Scan for the cell matching the given text and deliver its (x, y) coordinate at center. 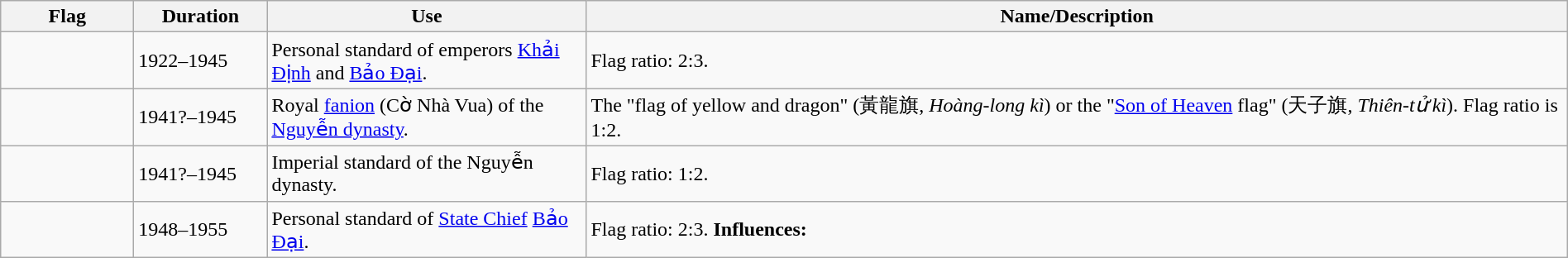
Flag ratio: 2:3. (1077, 60)
Use (427, 17)
Flag (68, 17)
Imperial standard of the Nguyễn dynasty. (427, 174)
Name/Description (1077, 17)
Flag ratio: 2:3. Influences: (1077, 229)
Duration (200, 17)
Flag ratio: 1:2. (1077, 174)
The "flag of yellow and dragon" (黃龍旗, Hoàng-long kì) or the "Son of Heaven flag" (天子旗, Thiên-tử kì). Flag ratio is 1:2. (1077, 117)
Personal standard of State Chief Bảo Đại. (427, 229)
1948–1955 (200, 229)
Royal fanion (Cờ Nhà Vua) of the Nguyễn dynasty. (427, 117)
Personal standard of emperors Khải Định and Bảo Đại. (427, 60)
1922–1945 (200, 60)
